Find where the given text appears and provide that cell's center as (X, Y) coordinate. 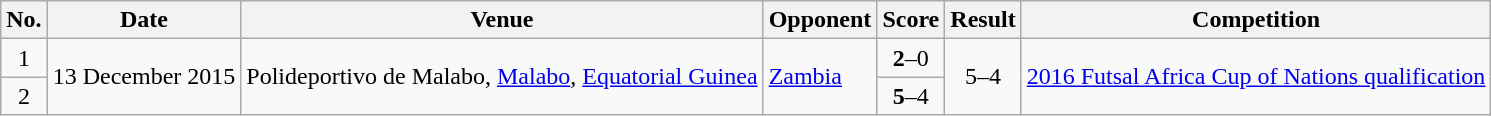
Result (983, 20)
Opponent (820, 20)
Date (144, 20)
2016 Futsal Africa Cup of Nations qualification (1256, 77)
2 (24, 96)
Polideportivo de Malabo, Malabo, Equatorial Guinea (502, 77)
Competition (1256, 20)
13 December 2015 (144, 77)
1 (24, 58)
No. (24, 20)
2–0 (911, 58)
Score (911, 20)
Zambia (820, 77)
Venue (502, 20)
